Provide the (x, y) coordinate of the cell's center where the given text is located.  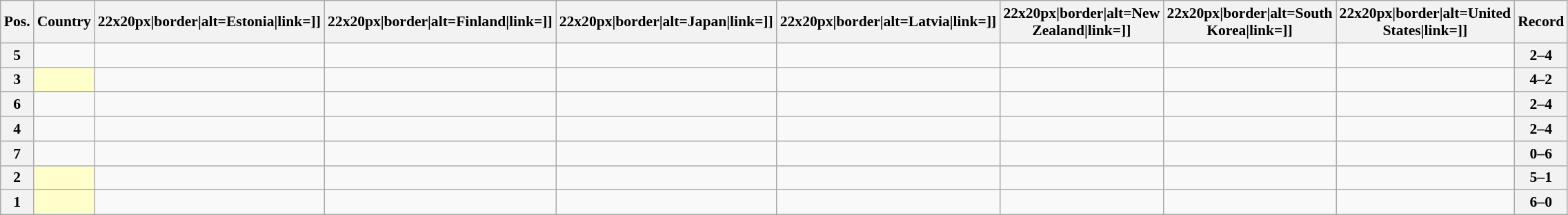
Pos. (17, 22)
1 (17, 203)
22x20px|border|alt=United States|link=]] (1425, 22)
22x20px|border|alt=South Korea|link=]] (1249, 22)
2 (17, 178)
7 (17, 154)
0–6 (1541, 154)
22x20px|border|alt=Finland|link=]] (440, 22)
4 (17, 129)
22x20px|border|alt=New Zealand|link=]] (1082, 22)
6–0 (1541, 203)
22x20px|border|alt=Estonia|link=]] (210, 22)
22x20px|border|alt=Latvia|link=]] (889, 22)
5 (17, 55)
Country (64, 22)
4–2 (1541, 80)
Record (1541, 22)
6 (17, 105)
3 (17, 80)
5–1 (1541, 178)
22x20px|border|alt=Japan|link=]] (666, 22)
